Detect which cell encompasses the target text, then output its (X, Y) center coordinate. 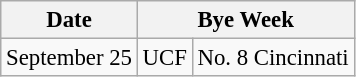
No. 8 Cincinnati (273, 58)
September 25 (69, 58)
UCF (164, 58)
Bye Week (246, 20)
Date (69, 20)
